Identify which cell holds the provided text, then report its (X, Y) central coordinate. 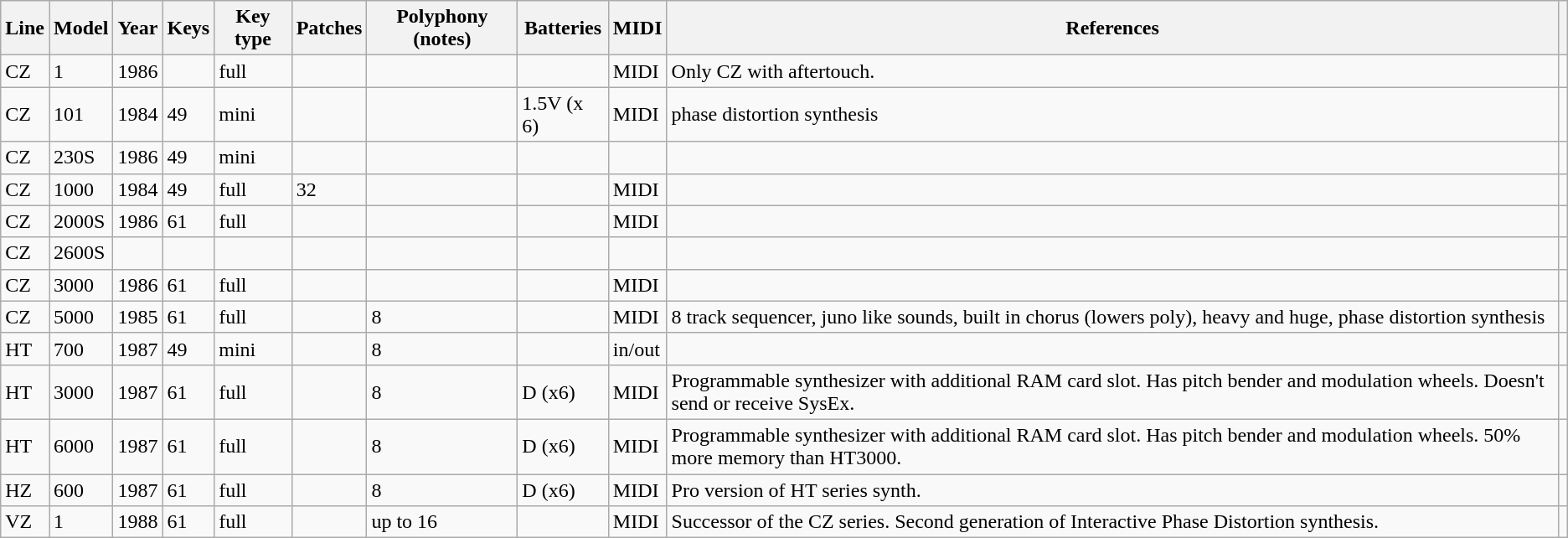
HZ (25, 490)
References (1112, 28)
230S (80, 158)
2600S (80, 253)
Keys (188, 28)
32 (329, 189)
Batteries (563, 28)
Programmable synthesizer with additional RAM card slot. Has pitch bender and modulation wheels. 50% more memory than HT3000. (1112, 446)
Pro version of HT series synth. (1112, 490)
Model (80, 28)
1000 (80, 189)
Year (137, 28)
8 track sequencer, juno like sounds, built in chorus (lowers poly), heavy and huge, phase distortion synthesis (1112, 317)
6000 (80, 446)
Key type (253, 28)
Line (25, 28)
Only CZ with aftertouch. (1112, 71)
1.5V (x 6) (563, 114)
101 (80, 114)
Patches (329, 28)
phase distortion synthesis (1112, 114)
600 (80, 490)
Successor of the CZ series. Second generation of Interactive Phase Distortion synthesis. (1112, 522)
2000S (80, 221)
1988 (137, 522)
1985 (137, 317)
700 (80, 349)
up to 16 (442, 522)
in/out (637, 349)
VZ (25, 522)
Programmable synthesizer with additional RAM card slot. Has pitch bender and modulation wheels. Doesn't send or receive SysEx. (1112, 392)
Polyphony (notes) (442, 28)
5000 (80, 317)
